Locate the cell with the specified text and output its (X, Y) center coordinate. 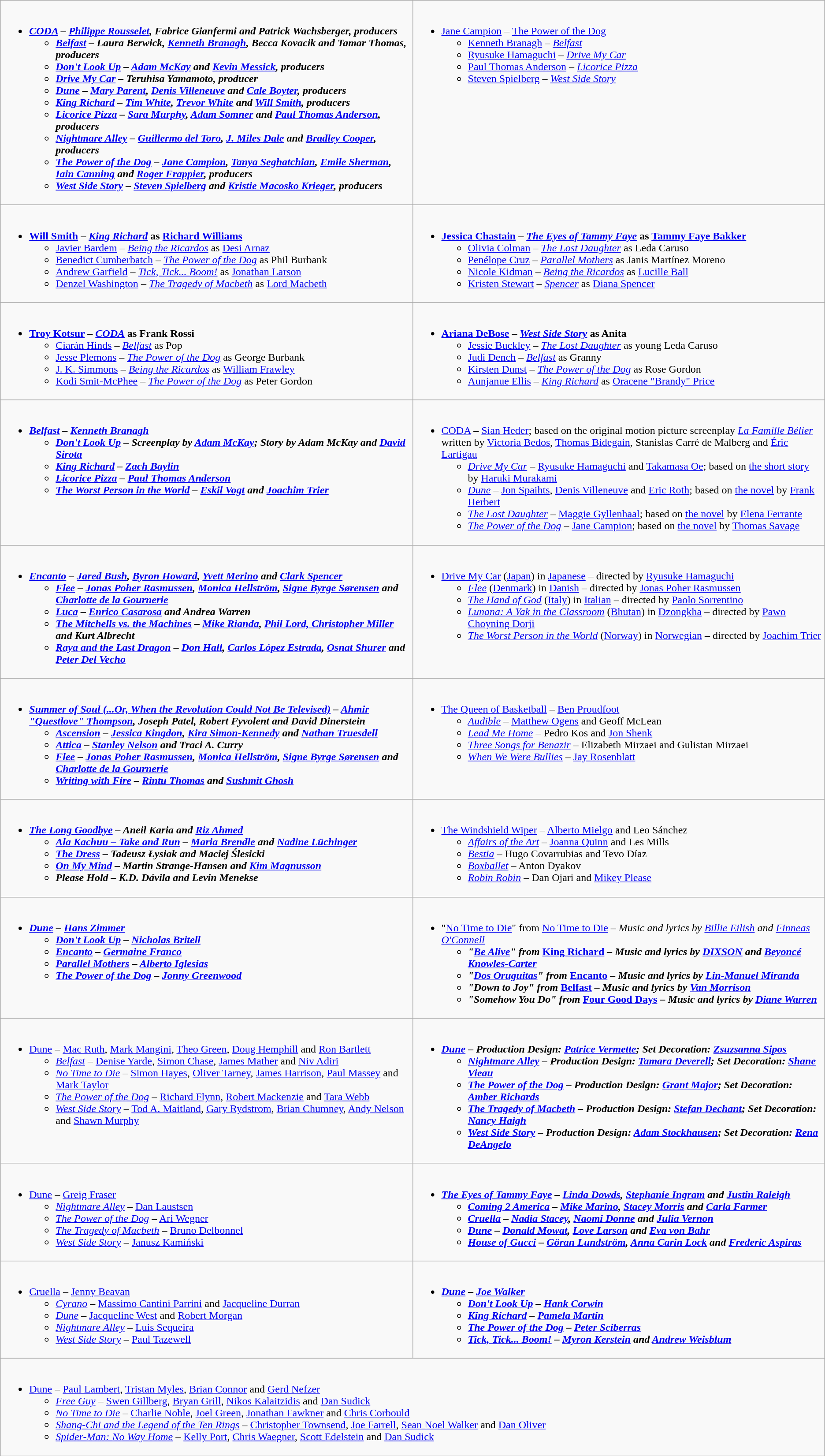
Dune – Hans ZimmerDon't Look Up – Nicholas BritellEncanto – Germaine FrancoParallel Mothers – Alberto IglesiasThe Power of the Dog – Jonny Greenwood (206, 958)
